Provide the (X, Y) coordinate of the cell's center where the given text is located.  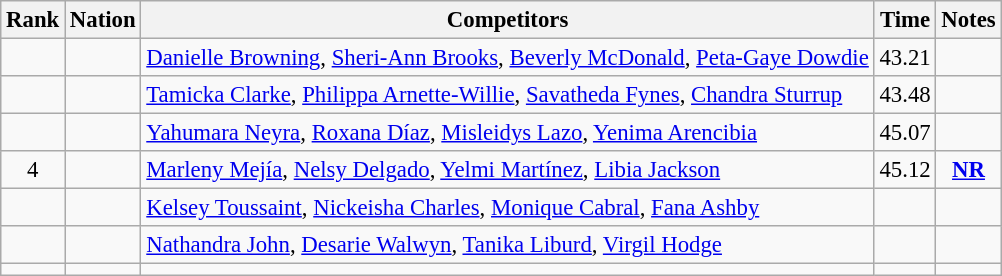
43.21 (905, 58)
Notes (968, 20)
45.07 (905, 133)
Rank (33, 20)
Marleny Mejía, Nelsy Delgado, Yelmi Martínez, Libia Jackson (508, 170)
Nathandra John, Desarie Walwyn, Tanika Liburd, Virgil Hodge (508, 245)
Competitors (508, 20)
43.48 (905, 95)
Tamicka Clarke, Philippa Arnette-Willie, Savatheda Fynes, Chandra Sturrup (508, 95)
Danielle Browning, Sheri-Ann Brooks, Beverly McDonald, Peta-Gaye Dowdie (508, 58)
Kelsey Toussaint, Nickeisha Charles, Monique Cabral, Fana Ashby (508, 208)
NR (968, 170)
4 (33, 170)
Nation (103, 20)
45.12 (905, 170)
Time (905, 20)
Yahumara Neyra, Roxana Díaz, Misleidys Lazo, Yenima Arencibia (508, 133)
